Extract the [X, Y] coordinate from the center of the cell holding the provided text.  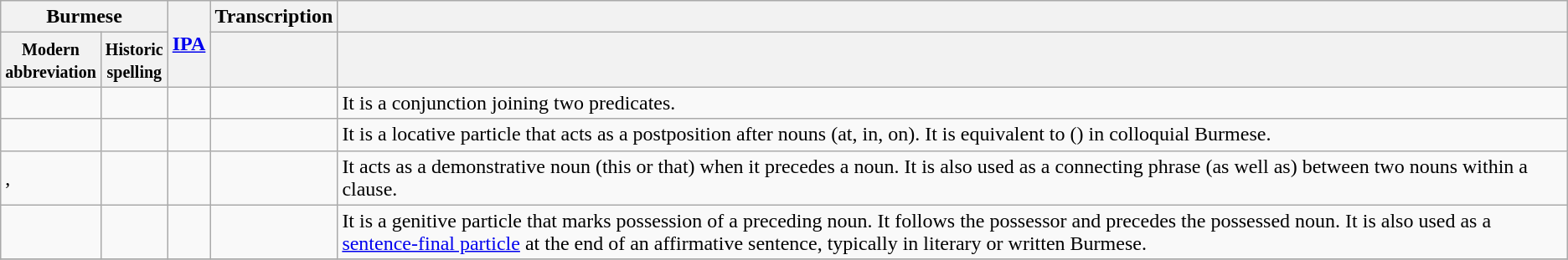
‌, [51, 177]
Transcription [274, 17]
IPA [189, 43]
It is a locative particle that acts as a postposition after nouns (at, in, on). It is equivalent to () in colloquial Burmese. [952, 135]
‌ [134, 232]
It is a conjunction joining two predicates. [952, 103]
Historicspelling [134, 60]
Burmese [85, 17]
Modernabbreviation [51, 60]
